Identify which cell holds the provided text, then report its [x, y] central coordinate. 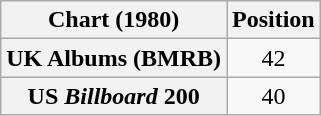
US Billboard 200 [114, 96]
UK Albums (BMRB) [114, 58]
42 [273, 58]
Position [273, 20]
40 [273, 96]
Chart (1980) [114, 20]
